For the text-containing cell, return its midpoint in (x, y) coordinate format. 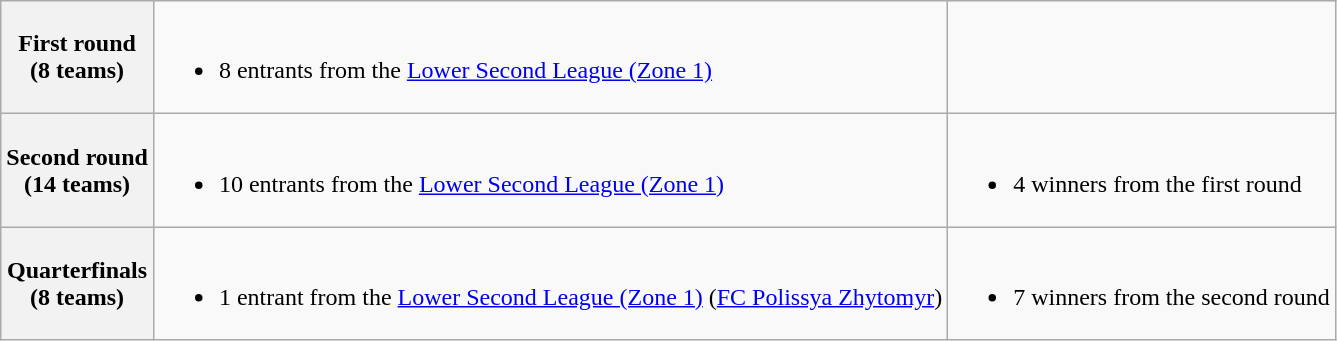
4 winners from the first round (1142, 170)
8 entrants from the Lower Second League (Zone 1) (550, 58)
10 entrants from the Lower Second League (Zone 1) (550, 170)
Second round (14 teams) (78, 170)
Quarterfinals (8 teams) (78, 284)
1 entrant from the Lower Second League (Zone 1) (FC Polissya Zhytomyr) (550, 284)
First round (8 teams) (78, 58)
7 winners from the second round (1142, 284)
